Pinpoint the cell where the given text exists, returning its (X, Y) midpoint coordinate. 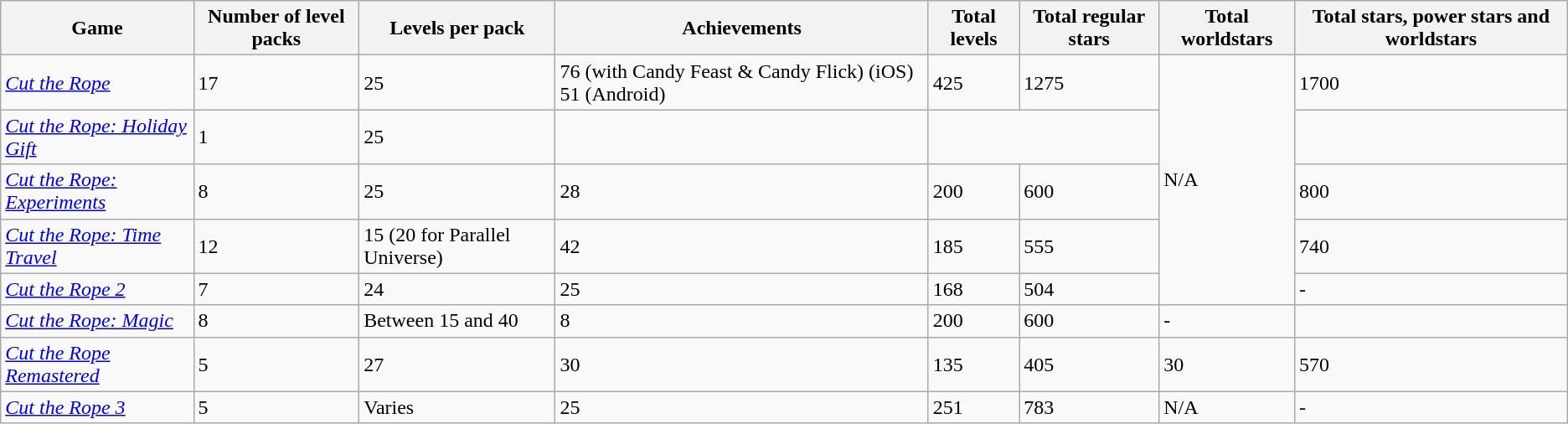
1275 (1089, 82)
Levels per pack (457, 28)
1700 (1431, 82)
570 (1431, 364)
Cut the Rope: Experiments (97, 191)
251 (973, 407)
Total levels (973, 28)
17 (276, 82)
Cut the Rope 2 (97, 289)
27 (457, 364)
783 (1089, 407)
24 (457, 289)
Total stars, power stars and worldstars (1431, 28)
135 (973, 364)
7 (276, 289)
Achievements (742, 28)
Cut the Rope (97, 82)
555 (1089, 246)
Between 15 and 40 (457, 321)
740 (1431, 246)
Varies (457, 407)
Cut the Rope 3 (97, 407)
Total regular stars (1089, 28)
Cut the Rope: Holiday Gift (97, 137)
504 (1089, 289)
Cut the Rope: Magic (97, 321)
Total worldstars (1227, 28)
185 (973, 246)
Number of level packs (276, 28)
Game (97, 28)
1 (276, 137)
Cut the Rope Remastered (97, 364)
168 (973, 289)
42 (742, 246)
800 (1431, 191)
425 (973, 82)
Cut the Rope: Time Travel (97, 246)
405 (1089, 364)
12 (276, 246)
28 (742, 191)
15 (20 for Parallel Universe) (457, 246)
76 (with Candy Feast & Candy Flick) (iOS) 51 (Android) (742, 82)
